Search for the cell housing the specified text and yield its (X, Y) center coordinate. 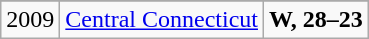
Central Connecticut (162, 20)
2009 (30, 20)
W, 28–23 (316, 20)
